Find where the given text appears and provide that cell's center as [X, Y] coordinate. 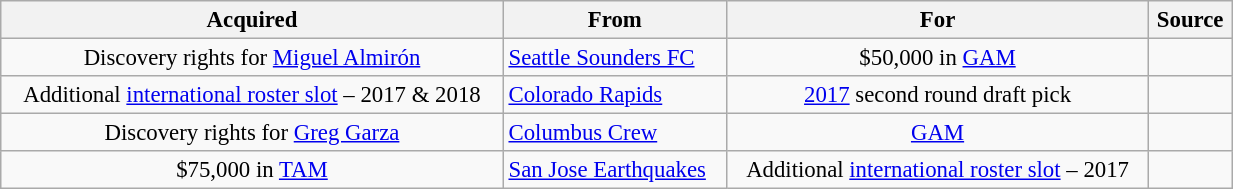
Additional international roster slot – 2017 & 2018 [252, 95]
Discovery rights for Miguel Almirón [252, 58]
For [937, 20]
2017 second round draft pick [937, 95]
$75,000 in TAM [252, 170]
Seattle Sounders FC [614, 58]
San Jose Earthquakes [614, 170]
Acquired [252, 20]
Colorado Rapids [614, 95]
From [614, 20]
Columbus Crew [614, 133]
Discovery rights for Greg Garza [252, 133]
$50,000 in GAM [937, 58]
GAM [937, 133]
Additional international roster slot – 2017 [937, 170]
Source [1190, 20]
